Search for the cell housing the specified text and yield its (x, y) center coordinate. 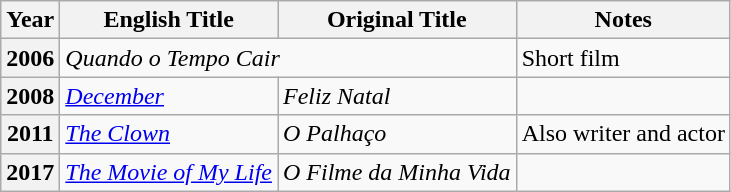
2011 (30, 134)
O Palhaço (398, 134)
Also writer and actor (623, 134)
O Filme da Minha Vida (398, 172)
English Title (169, 20)
Feliz Natal (398, 96)
Original Title (398, 20)
Year (30, 20)
2008 (30, 96)
December (169, 96)
The Movie of My Life (169, 172)
2017 (30, 172)
Short film (623, 58)
Quando o Tempo Cair (288, 58)
The Clown (169, 134)
Notes (623, 20)
2006 (30, 58)
